Return (x, y) of the center of cell containing provided text 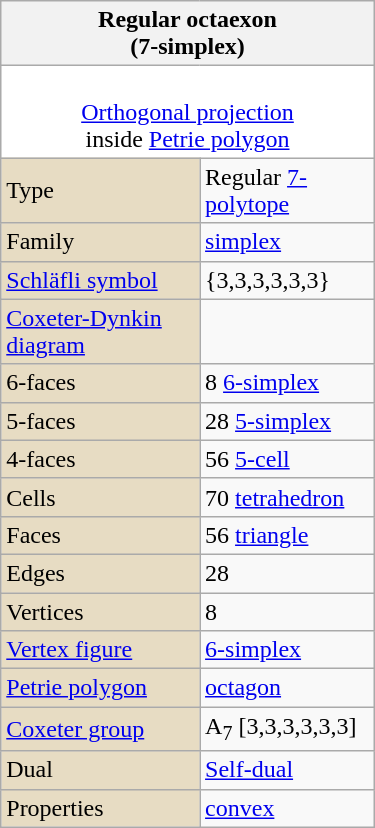
Regular octaexon(7-simplex) (188, 34)
Coxeter-Dynkin diagram (100, 332)
Faces (100, 535)
56 5-cell (288, 459)
simplex (288, 242)
Vertices (100, 611)
Schläfli symbol (100, 280)
56 triangle (288, 535)
Dual (100, 770)
Family (100, 242)
6-simplex (288, 650)
octagon (288, 688)
A7 [3,3,3,3,3,3] (288, 729)
8 (288, 611)
Regular 7-polytope (288, 190)
Orthogonal projectioninside Petrie polygon (188, 112)
Cells (100, 497)
6-faces (100, 383)
8 6-simplex (288, 383)
Self-dual (288, 770)
5-faces (100, 421)
70 tetrahedron (288, 497)
convex (288, 808)
4-faces (100, 459)
Properties (100, 808)
Vertex figure (100, 650)
Type (100, 190)
Petrie polygon (100, 688)
Coxeter group (100, 729)
28 5-simplex (288, 421)
Edges (100, 573)
{3,3,3,3,3,3} (288, 280)
28 (288, 573)
